Return the (X, Y) coordinate for the center point of the cell that contains the specified text.  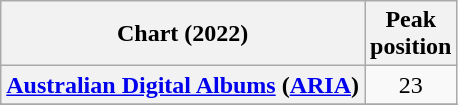
23 (411, 85)
Chart (2022) (183, 34)
Peakposition (411, 34)
Australian Digital Albums (ARIA) (183, 85)
